From the cell containing the given text, extract its center point as (X, Y) coordinate. 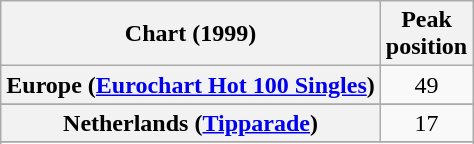
49 (426, 85)
Europe (Eurochart Hot 100 Singles) (191, 85)
Peakposition (426, 34)
17 (426, 123)
Chart (1999) (191, 34)
Netherlands (Tipparade) (191, 123)
